Extract the [X, Y] coordinate from the center of the cell holding the provided text.  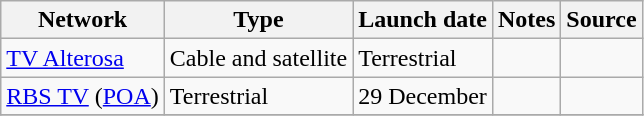
Source [602, 20]
Cable and satellite [258, 58]
Type [258, 20]
29 December [423, 96]
Network [83, 20]
Notes [526, 20]
TV Alterosa [83, 58]
Launch date [423, 20]
RBS TV (POA) [83, 96]
